Search for the cell housing the specified text and yield its [X, Y] center coordinate. 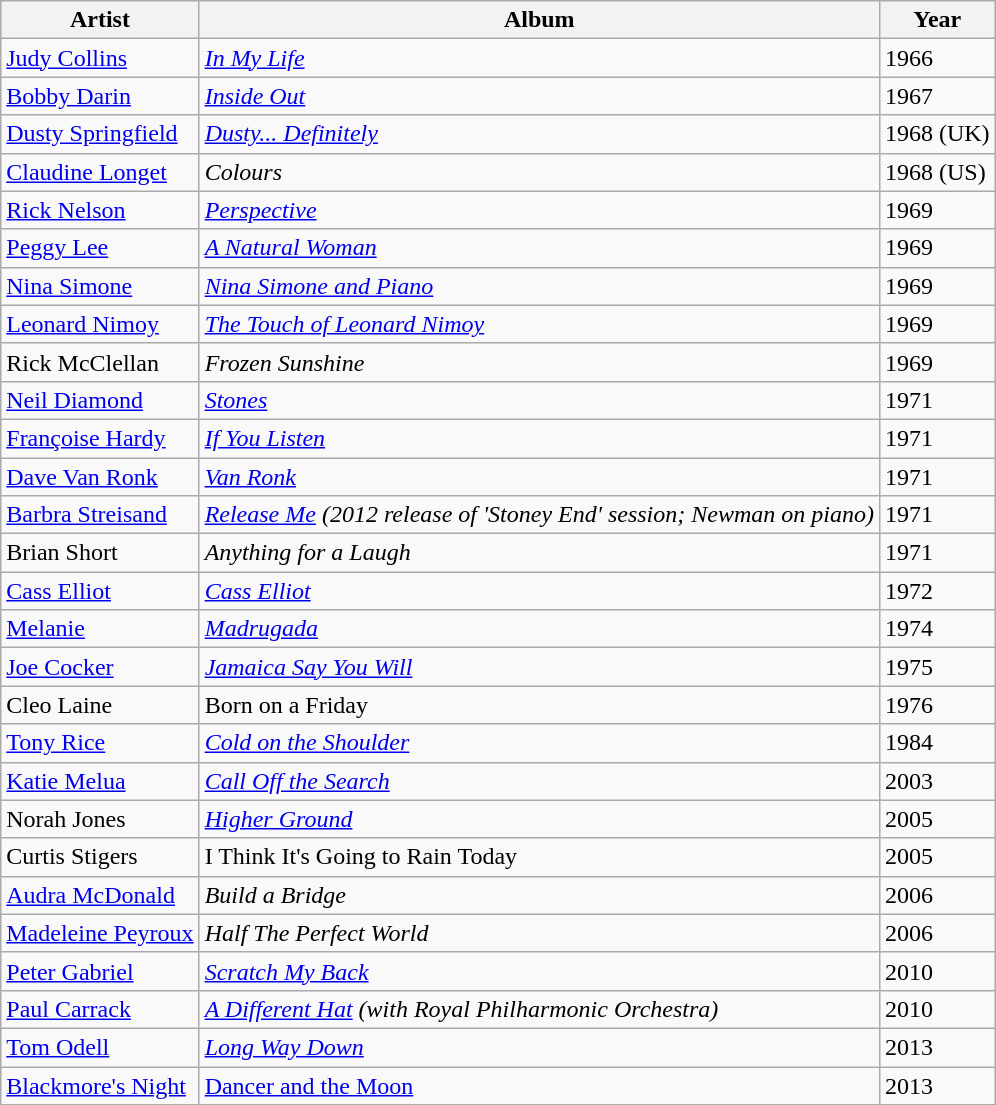
Peggy Lee [100, 248]
1967 [937, 96]
Dave Van Ronk [100, 477]
Call Off the Search [539, 781]
Born on a Friday [539, 705]
Perspective [539, 210]
Nina Simone [100, 286]
Dancer and the Moon [539, 1085]
A Different Hat (with Royal Philharmonic Orchestra) [539, 1009]
1968 (UK) [937, 134]
1976 [937, 705]
If You Listen [539, 438]
Long Way Down [539, 1047]
Artist [100, 20]
Dusty Springfield [100, 134]
Stones [539, 400]
Bobby Darin [100, 96]
Cleo Laine [100, 705]
The Touch of Leonard Nimoy [539, 324]
Tom Odell [100, 1047]
Van Ronk [539, 477]
In My Life [539, 58]
Brian Short [100, 553]
Half The Perfect World [539, 933]
Anything for a Laugh [539, 553]
Cold on the Shoulder [539, 743]
Inside Out [539, 96]
1974 [937, 629]
Madeleine Peyroux [100, 933]
Scratch My Back [539, 971]
Rick McClellan [100, 362]
Paul Carrack [100, 1009]
Peter Gabriel [100, 971]
Jamaica Say You Will [539, 667]
Curtis Stigers [100, 857]
1966 [937, 58]
Melanie [100, 629]
Frozen Sunshine [539, 362]
Year [937, 20]
A Natural Woman [539, 248]
Françoise Hardy [100, 438]
Joe Cocker [100, 667]
Higher Ground [539, 819]
Tony Rice [100, 743]
Build a Bridge [539, 895]
Dusty... Definitely [539, 134]
Blackmore's Night [100, 1085]
Madrugada [539, 629]
Release Me (2012 release of 'Stoney End' session; Newman on piano) [539, 515]
Nina Simone and Piano [539, 286]
Album [539, 20]
Colours [539, 172]
Neil Diamond [100, 400]
Katie Melua [100, 781]
Norah Jones [100, 819]
I Think It's Going to Rain Today [539, 857]
2003 [937, 781]
Leonard Nimoy [100, 324]
Rick Nelson [100, 210]
1968 (US) [937, 172]
1984 [937, 743]
1972 [937, 591]
Barbra Streisand [100, 515]
Claudine Longet [100, 172]
1975 [937, 667]
Judy Collins [100, 58]
Audra McDonald [100, 895]
